Find where the given text appears and provide that cell's center as [x, y] coordinate. 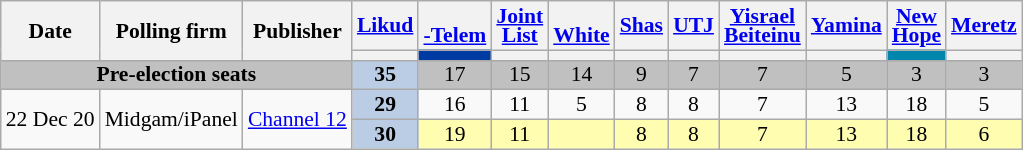
JointList [520, 26]
UTJ [694, 26]
6 [984, 135]
White [581, 26]
NewHope [916, 26]
22 Dec 20 [50, 120]
17 [454, 75]
19 [454, 135]
Publisher [298, 30]
30 [386, 135]
Likud [386, 26]
Yamina [846, 26]
Polling firm [172, 30]
Shas [642, 26]
Pre-election seats [176, 75]
14 [581, 75]
Meretz [984, 26]
15 [520, 75]
Midgam/iPanel [172, 120]
Channel 12 [298, 120]
Date [50, 30]
-Telem [454, 26]
16 [454, 105]
29 [386, 105]
YisraelBeiteinu [762, 26]
35 [386, 75]
9 [642, 75]
